Pinpoint the cell where the given text exists, returning its (x, y) midpoint coordinate. 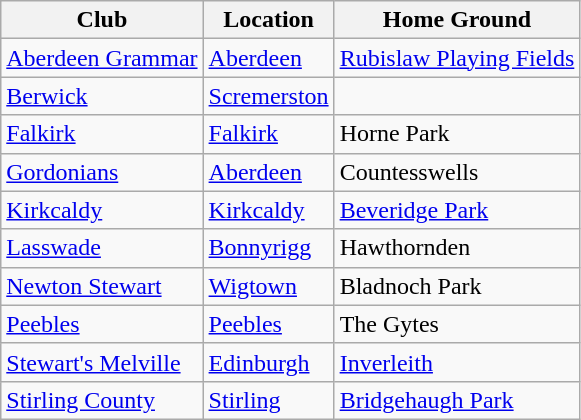
Stewart's Melville (102, 362)
Club (102, 20)
Horne Park (457, 134)
Gordonians (102, 172)
Scremerston (268, 96)
Edinburgh (268, 362)
Aberdeen Grammar (102, 58)
Countesswells (457, 172)
Bonnyrigg (268, 248)
Lasswade (102, 248)
Hawthornden (457, 248)
Wigtown (268, 286)
Home Ground (457, 20)
Location (268, 20)
Berwick (102, 96)
Stirling (268, 400)
Newton Stewart (102, 286)
Bridgehaugh Park (457, 400)
Stirling County (102, 400)
Beveridge Park (457, 210)
Inverleith (457, 362)
The Gytes (457, 324)
Bladnoch Park (457, 286)
Rubislaw Playing Fields (457, 58)
